Scan for the cell matching the given text and deliver its (x, y) coordinate at center. 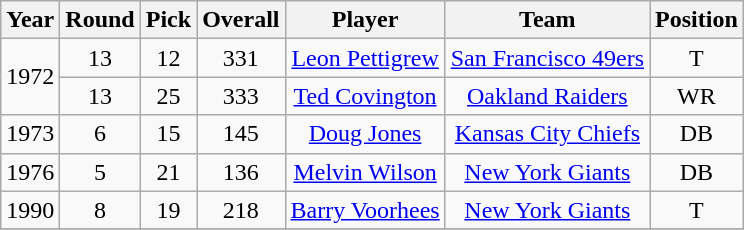
1976 (30, 172)
Leon Pettigrew (365, 58)
331 (241, 58)
333 (241, 96)
Round (100, 20)
1972 (30, 77)
25 (168, 96)
15 (168, 134)
21 (168, 172)
Barry Voorhees (365, 210)
Pick (168, 20)
Position (697, 20)
Melvin Wilson (365, 172)
Ted Covington (365, 96)
145 (241, 134)
WR (697, 96)
San Francisco 49ers (547, 58)
1973 (30, 134)
Kansas City Chiefs (547, 134)
218 (241, 210)
Year (30, 20)
Doug Jones (365, 134)
5 (100, 172)
1990 (30, 210)
6 (100, 134)
8 (100, 210)
Player (365, 20)
12 (168, 58)
Team (547, 20)
19 (168, 210)
136 (241, 172)
Oakland Raiders (547, 96)
Overall (241, 20)
